For the text-containing cell, return its midpoint in (x, y) coordinate format. 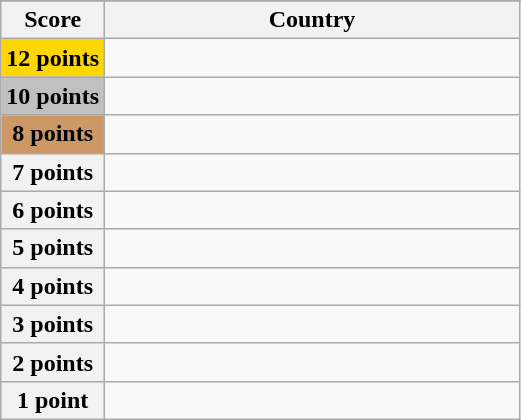
2 points (53, 362)
1 point (53, 400)
4 points (53, 286)
6 points (53, 210)
8 points (53, 134)
7 points (53, 172)
3 points (53, 324)
Score (53, 20)
10 points (53, 96)
Country (312, 20)
12 points (53, 58)
5 points (53, 248)
